For the text-containing cell, return its midpoint in [X, Y] coordinate format. 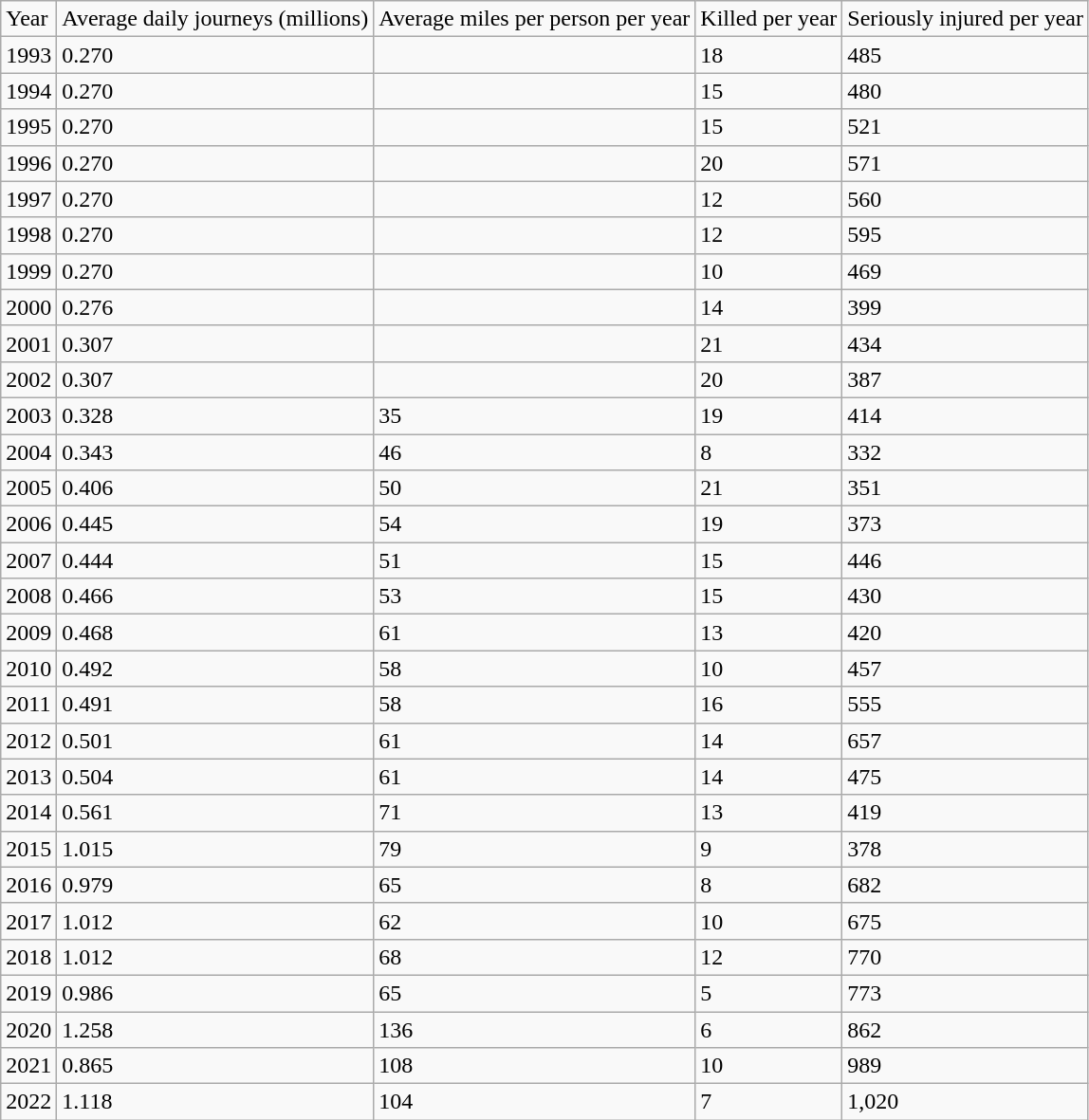
2017 [28, 921]
54 [535, 524]
419 [966, 813]
480 [966, 91]
16 [768, 705]
989 [966, 1066]
0.492 [215, 669]
2022 [28, 1102]
2016 [28, 885]
2010 [28, 669]
0.466 [215, 597]
0.406 [215, 488]
770 [966, 957]
7 [768, 1102]
1994 [28, 91]
68 [535, 957]
62 [535, 921]
6 [768, 1029]
1,020 [966, 1102]
0.865 [215, 1066]
1998 [28, 235]
2015 [28, 849]
555 [966, 705]
2014 [28, 813]
1.118 [215, 1102]
2002 [28, 379]
71 [535, 813]
0.328 [215, 415]
2001 [28, 343]
387 [966, 379]
373 [966, 524]
Year [28, 19]
457 [966, 669]
475 [966, 777]
2003 [28, 415]
399 [966, 307]
0.276 [215, 307]
53 [535, 597]
0.986 [215, 993]
51 [535, 560]
420 [966, 633]
35 [535, 415]
682 [966, 885]
657 [966, 741]
2020 [28, 1029]
2004 [28, 452]
2011 [28, 705]
1993 [28, 55]
560 [966, 199]
0.444 [215, 560]
18 [768, 55]
0.501 [215, 741]
378 [966, 849]
1.015 [215, 849]
2013 [28, 777]
2007 [28, 560]
773 [966, 993]
571 [966, 163]
446 [966, 560]
79 [535, 849]
9 [768, 849]
Average daily journeys (millions) [215, 19]
2021 [28, 1066]
Seriously injured per year [966, 19]
430 [966, 597]
351 [966, 488]
2005 [28, 488]
50 [535, 488]
332 [966, 452]
0.468 [215, 633]
2019 [28, 993]
414 [966, 415]
1995 [28, 127]
5 [768, 993]
0.504 [215, 777]
136 [535, 1029]
Killed per year [768, 19]
2018 [28, 957]
2000 [28, 307]
2006 [28, 524]
1996 [28, 163]
675 [966, 921]
434 [966, 343]
2012 [28, 741]
0.979 [215, 885]
862 [966, 1029]
0.561 [215, 813]
1999 [28, 271]
521 [966, 127]
104 [535, 1102]
2008 [28, 597]
108 [535, 1066]
485 [966, 55]
0.343 [215, 452]
0.445 [215, 524]
0.491 [215, 705]
46 [535, 452]
1997 [28, 199]
469 [966, 271]
2009 [28, 633]
595 [966, 235]
1.258 [215, 1029]
Average miles per person per year [535, 19]
